Provide the [X, Y] coordinate of the cell's center where the given text is located.  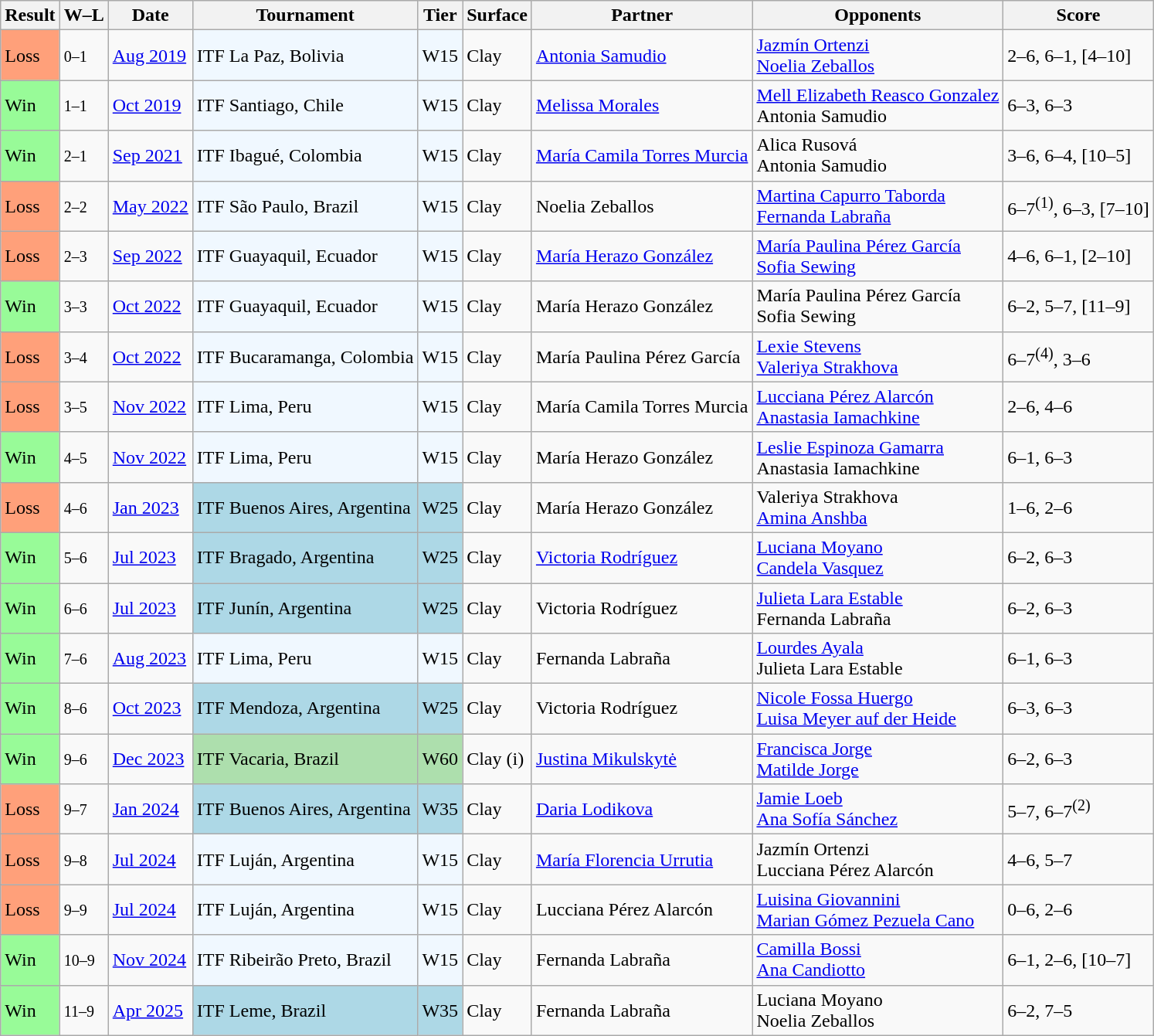
Lucciana Pérez Alarcón [642, 910]
4–5 [83, 457]
Nov 2024 [150, 960]
ITF Mendoza, Argentina [305, 709]
Opponents [877, 15]
Jazmín Ortenzi Lucciana Pérez Alarcón [877, 859]
Sep 2022 [150, 256]
11–9 [83, 1011]
Leslie Espinoza Gamarra Anastasia Iamachkine [877, 457]
Nicole Fossa Huergo Luisa Meyer auf der Heide [877, 709]
Sep 2021 [150, 156]
9–6 [83, 759]
Oct 2019 [150, 105]
9–7 [83, 810]
Jan 2024 [150, 810]
Result [30, 15]
Partner [642, 15]
7–6 [83, 658]
Martina Capurro Taborda Fernanda Labraña [877, 206]
María Paulina Pérez García [642, 357]
3–3 [83, 306]
4–6, 6–1, [2–10] [1078, 256]
Valeriya Strakhova Amina Anshba [877, 507]
2–2 [83, 206]
2–3 [83, 256]
ITF Bragado, Argentina [305, 558]
Lourdes Ayala Julieta Lara Estable [877, 658]
Tournament [305, 15]
0–6, 2–6 [1078, 910]
4–6 [83, 507]
May 2022 [150, 206]
4–6, 5–7 [1078, 859]
Surface [497, 15]
1–1 [83, 105]
Luciana Moyano Candela Vasquez [877, 558]
6–6 [83, 607]
Daria Lodikova [642, 810]
6–1, 2–6, [10–7] [1078, 960]
2–6, 6–1, [4–10] [1078, 56]
3–5 [83, 406]
ITF Santiago, Chile [305, 105]
ITF Bucaramanga, Colombia [305, 357]
Jazmín Ortenzi Noelia Zeballos [877, 56]
Aug 2019 [150, 56]
ITF La Paz, Bolivia [305, 56]
ITF Ribeirão Preto, Brazil [305, 960]
Noelia Zeballos [642, 206]
Luciana Moyano Noelia Zeballos [877, 1011]
9–8 [83, 859]
Melissa Morales [642, 105]
Mell Elizabeth Reasco Gonzalez Antonia Samudio [877, 105]
6–2, 7–5 [1078, 1011]
Camilla Bossi Ana Candiotto [877, 960]
Antonia Samudio [642, 56]
Score [1078, 15]
0–1 [83, 56]
ITF Leme, Brazil [305, 1011]
ITF Junín, Argentina [305, 607]
Justina Mikulskytė [642, 759]
Jamie Loeb Ana Sofía Sánchez [877, 810]
María Florencia Urrutia [642, 859]
ITF Ibagué, Colombia [305, 156]
Julieta Lara Estable Fernanda Labraña [877, 607]
Date [150, 15]
Lucciana Pérez Alarcón Anastasia Iamachkine [877, 406]
9–9 [83, 910]
6–7(1), 6–3, [7–10] [1078, 206]
Oct 2023 [150, 709]
Clay (i) [497, 759]
5–6 [83, 558]
Lexie Stevens Valeriya Strakhova [877, 357]
10–9 [83, 960]
6–2, 5–7, [11–9] [1078, 306]
Aug 2023 [150, 658]
3–6, 6–4, [10–5] [1078, 156]
W60 [440, 759]
5–7, 6–7(2) [1078, 810]
ITF São Paulo, Brazil [305, 206]
1–6, 2–6 [1078, 507]
W–L [83, 15]
3–4 [83, 357]
Alica Rusová Antonia Samudio [877, 156]
Jan 2023 [150, 507]
Luisina Giovannini Marian Gómez Pezuela Cano [877, 910]
6–7(4), 3–6 [1078, 357]
ITF Vacaria, Brazil [305, 759]
Dec 2023 [150, 759]
Francisca Jorge Matilde Jorge [877, 759]
Tier [440, 15]
2–6, 4–6 [1078, 406]
Apr 2025 [150, 1011]
2–1 [83, 156]
8–6 [83, 709]
